Find where the given text appears and provide that cell's center as [X, Y] coordinate. 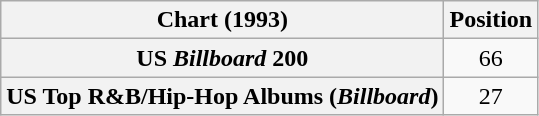
Chart (1993) [222, 20]
US Top R&B/Hip-Hop Albums (Billboard) [222, 96]
US Billboard 200 [222, 58]
27 [491, 96]
Position [491, 20]
66 [491, 58]
